Locate the cell with the specified text and output its [X, Y] center coordinate. 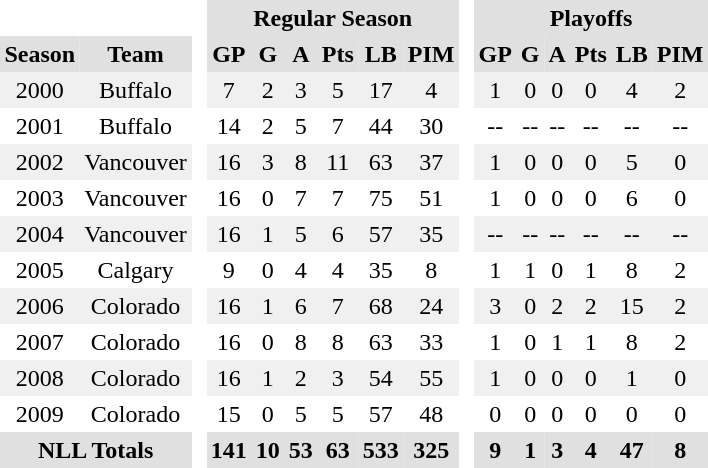
Season [40, 54]
47 [632, 450]
54 [380, 378]
37 [431, 162]
325 [431, 450]
75 [380, 198]
11 [338, 162]
533 [380, 450]
44 [380, 126]
141 [228, 450]
Calgary [136, 270]
Regular Season [332, 18]
Playoffs [591, 18]
30 [431, 126]
53 [300, 450]
2001 [40, 126]
17 [380, 90]
2007 [40, 342]
2008 [40, 378]
2009 [40, 414]
2004 [40, 234]
Team [136, 54]
51 [431, 198]
NLL Totals [96, 450]
48 [431, 414]
2003 [40, 198]
2002 [40, 162]
2006 [40, 306]
14 [228, 126]
2005 [40, 270]
2000 [40, 90]
10 [268, 450]
33 [431, 342]
68 [380, 306]
55 [431, 378]
24 [431, 306]
